Capture the cell that displays the provided text and extract its (X, Y) central coordinate. 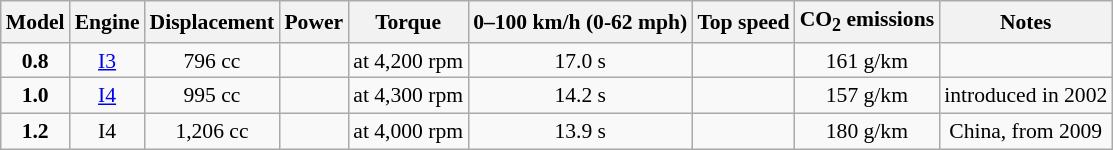
0–100 km/h (0-62 mph) (580, 22)
I3 (108, 61)
995 cc (212, 96)
13.9 s (580, 132)
Notes (1026, 22)
Displacement (212, 22)
CO2 emissions (867, 22)
at 4,000 rpm (408, 132)
796 cc (212, 61)
at 4,300 rpm (408, 96)
14.2 s (580, 96)
Engine (108, 22)
Top speed (743, 22)
Model (36, 22)
1.2 (36, 132)
1,206 cc (212, 132)
1.0 (36, 96)
157 g/km (867, 96)
180 g/km (867, 132)
0.8 (36, 61)
Torque (408, 22)
at 4,200 rpm (408, 61)
China, from 2009 (1026, 132)
17.0 s (580, 61)
161 g/km (867, 61)
introduced in 2002 (1026, 96)
Power (314, 22)
